Find where the given text appears and provide that cell's center as [x, y] coordinate. 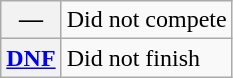
DNF [31, 58]
Did not finish [146, 58]
— [31, 20]
Did not compete [146, 20]
